For the text-containing cell, return its midpoint in [x, y] coordinate format. 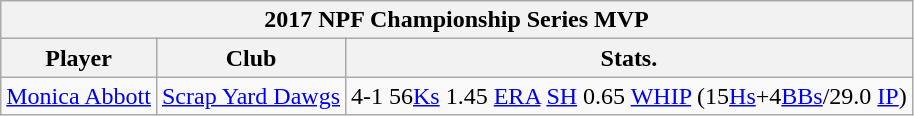
Monica Abbott [79, 96]
Scrap Yard Dawgs [250, 96]
4-1 56Ks 1.45 ERA SH 0.65 WHIP (15Hs+4BBs/29.0 IP) [630, 96]
Player [79, 58]
2017 NPF Championship Series MVP [456, 20]
Club [250, 58]
Stats. [630, 58]
